Identify which cell holds the provided text, then report its [X, Y] central coordinate. 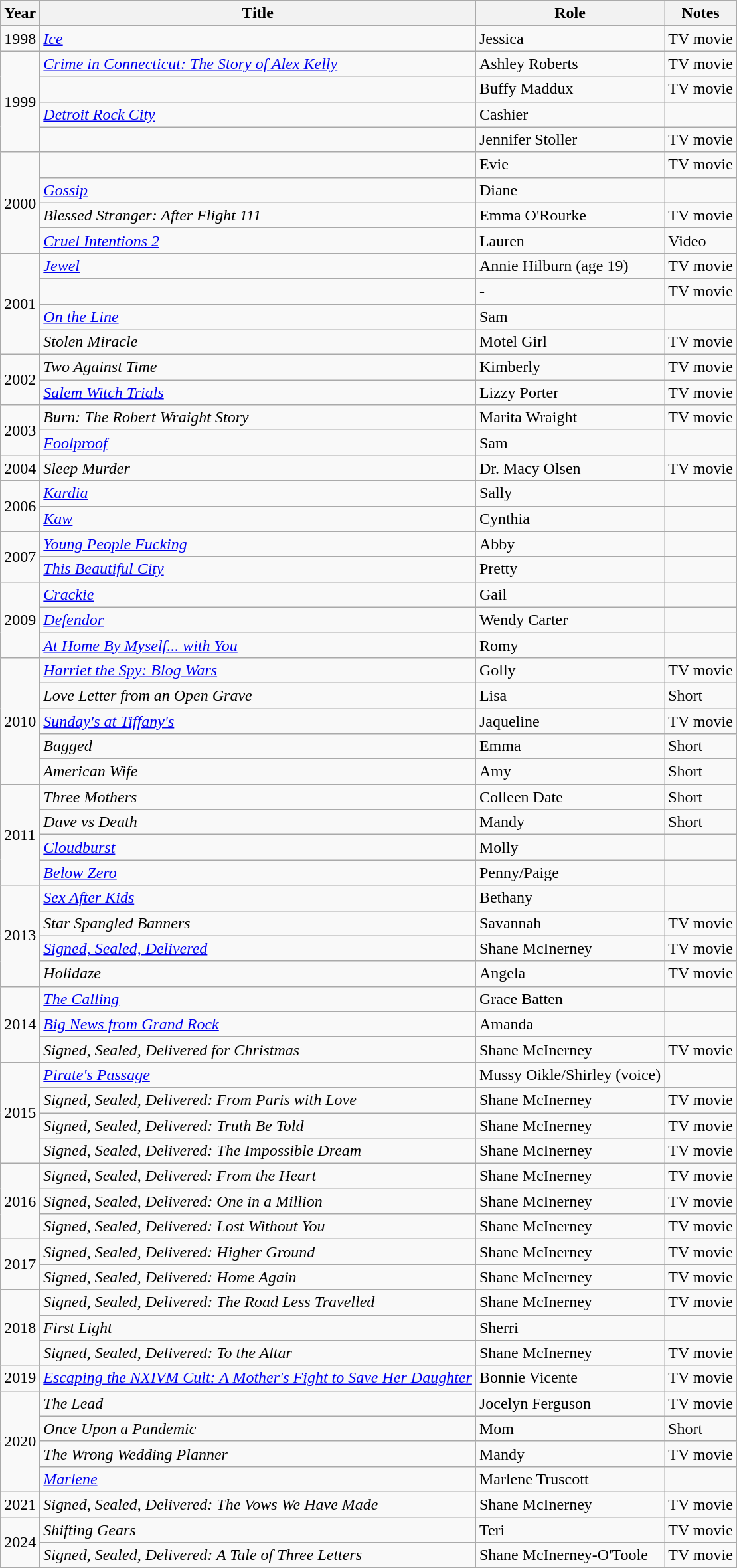
Bagged [258, 746]
Big News from Grand Rock [258, 1024]
2010 [20, 721]
Dave vs Death [258, 822]
Teri [570, 1529]
Cynthia [570, 519]
Motel Girl [570, 342]
Two Against Time [258, 367]
Mom [570, 1429]
Young People Fucking [258, 544]
Kimberly [570, 367]
Signed, Sealed, Delivered: From Paris with Love [258, 1100]
On the Line [258, 317]
Savannah [570, 923]
Jaqueline [570, 721]
2024 [20, 1542]
Foolproof [258, 443]
- [570, 291]
Kaw [258, 519]
Diane [570, 190]
Sherri [570, 1328]
Evie [570, 165]
Role [570, 13]
Sunday's at Tiffany's [258, 721]
Lisa [570, 695]
1998 [20, 39]
The Wrong Wedding Planner [258, 1454]
Abby [570, 544]
Shifting Gears [258, 1529]
Gossip [258, 190]
At Home By Myself... with You [258, 645]
Signed, Sealed, Delivered: The Impossible Dream [258, 1151]
Romy [570, 645]
Lizzy Porter [570, 392]
Colleen Date [570, 797]
American Wife [258, 772]
Sally [570, 493]
Jocelyn Ferguson [570, 1403]
Stolen Miracle [258, 342]
2006 [20, 506]
Annie Hilburn (age 19) [570, 266]
Marlene Truscott [570, 1479]
Year [20, 13]
Crime in Connecticut: The Story of Alex Kelly [258, 64]
Kardia [258, 493]
Harriet the Spy: Blog Wars [258, 670]
Salem Witch Trials [258, 392]
2009 [20, 620]
2018 [20, 1328]
Shane McInerney-O'Toole [570, 1555]
2001 [20, 304]
Jessica [570, 39]
Signed, Sealed, Delivered: One in a Million [258, 1201]
Emma O'Rourke [570, 215]
2015 [20, 1112]
Three Mothers [258, 797]
Lauren [570, 240]
Grace Batten [570, 999]
Pirate's Passage [258, 1075]
Cashier [570, 114]
Emma [570, 746]
2011 [20, 835]
Defendor [258, 620]
2017 [20, 1264]
This Beautiful City [258, 569]
Crackie [258, 594]
Penny/Paige [570, 873]
Escaping the NXIVM Cult: A Mother's Fight to Save Her Daughter [258, 1378]
Marlene [258, 1479]
2020 [20, 1441]
Angela [570, 974]
First Light [258, 1328]
Holidaze [258, 974]
2003 [20, 430]
Notes [701, 13]
2004 [20, 468]
2013 [20, 936]
2000 [20, 203]
Blessed Stranger: After Flight 111 [258, 215]
Signed, Sealed, Delivered [258, 948]
Cloudburst [258, 847]
Below Zero [258, 873]
Signed, Sealed, Delivered: The Vows We Have Made [258, 1504]
Signed, Sealed, Delivered: A Tale of Three Letters [258, 1555]
Amanda [570, 1024]
Sex After Kids [258, 898]
The Lead [258, 1403]
Signed, Sealed, Delivered: To the Altar [258, 1353]
Bethany [570, 898]
Star Spangled Banners [258, 923]
Pretty [570, 569]
Sleep Murder [258, 468]
The Calling [258, 999]
Signed, Sealed, Delivered: Truth Be Told [258, 1126]
Buffy Maddux [570, 89]
1999 [20, 102]
Cruel Intentions 2 [258, 240]
Signed, Sealed, Delivered: Lost Without You [258, 1227]
Signed, Sealed, Delivered: From the Heart [258, 1176]
Signed, Sealed, Delivered: Home Again [258, 1277]
Video [701, 240]
Jennifer Stoller [570, 139]
Once Upon a Pandemic [258, 1429]
Ashley Roberts [570, 64]
Signed, Sealed, Delivered: Higher Ground [258, 1252]
Signed, Sealed, Delivered: The Road Less Travelled [258, 1302]
Wendy Carter [570, 620]
Golly [570, 670]
Jewel [258, 266]
2021 [20, 1504]
Molly [570, 847]
Signed, Sealed, Delivered for Christmas [258, 1049]
Love Letter from an Open Grave [258, 695]
Amy [570, 772]
2016 [20, 1201]
Dr. Macy Olsen [570, 468]
Burn: The Robert Wraight Story [258, 418]
Detroit Rock City [258, 114]
Bonnie Vicente [570, 1378]
Marita Wraight [570, 418]
2019 [20, 1378]
Ice [258, 39]
Mussy Oikle/Shirley (voice) [570, 1075]
2007 [20, 557]
Title [258, 13]
2002 [20, 380]
2014 [20, 1024]
Gail [570, 594]
